For the text-containing cell, return its midpoint in (X, Y) coordinate format. 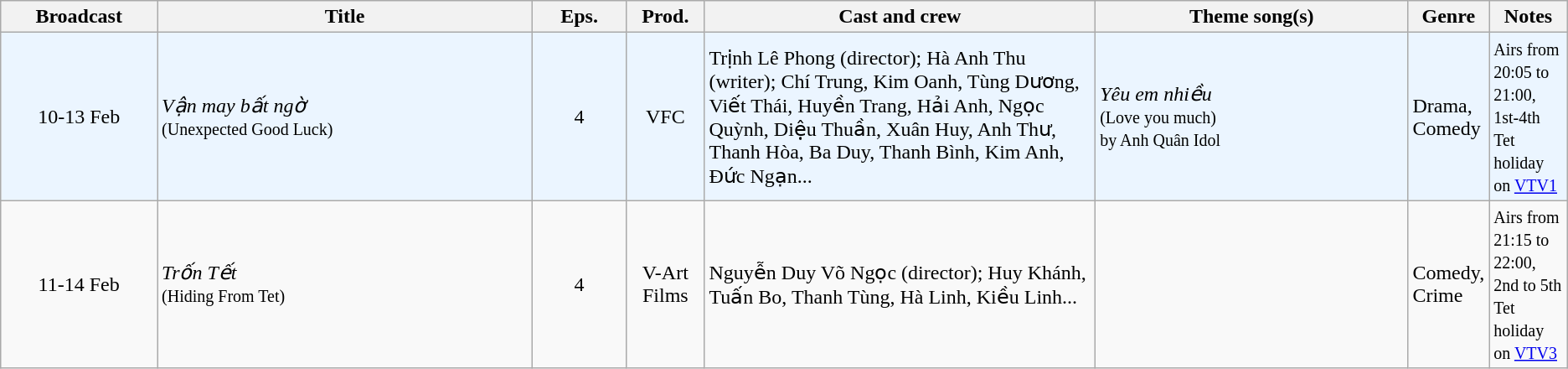
Eps. (580, 17)
Drama, Comedy (1449, 117)
Theme song(s) (1251, 17)
Comedy, Crime (1449, 284)
Cast and crew (900, 17)
Broadcast (79, 17)
V-Art Films (665, 284)
Nguyễn Duy Võ Ngọc (director); Huy Khánh, Tuấn Bo, Thanh Tùng, Hà Linh, Kiều Linh... (900, 284)
Trốn Tết (Hiding From Tet) (345, 284)
10-13 Feb (79, 117)
Title (345, 17)
Yêu em nhiều (Love you much)by Anh Quân Idol (1251, 117)
VFC (665, 117)
Airs from 21:15 to 22:00, 2nd to 5th Tet holiday on VTV3 (1529, 284)
Airs from 20:05 to 21:00, 1st-4th Tet holiday on VTV1 (1529, 117)
Notes (1529, 17)
Vận may bất ngờ (Unexpected Good Luck) (345, 117)
Genre (1449, 17)
Prod. (665, 17)
11-14 Feb (79, 284)
